For the text-containing cell, return its midpoint in [x, y] coordinate format. 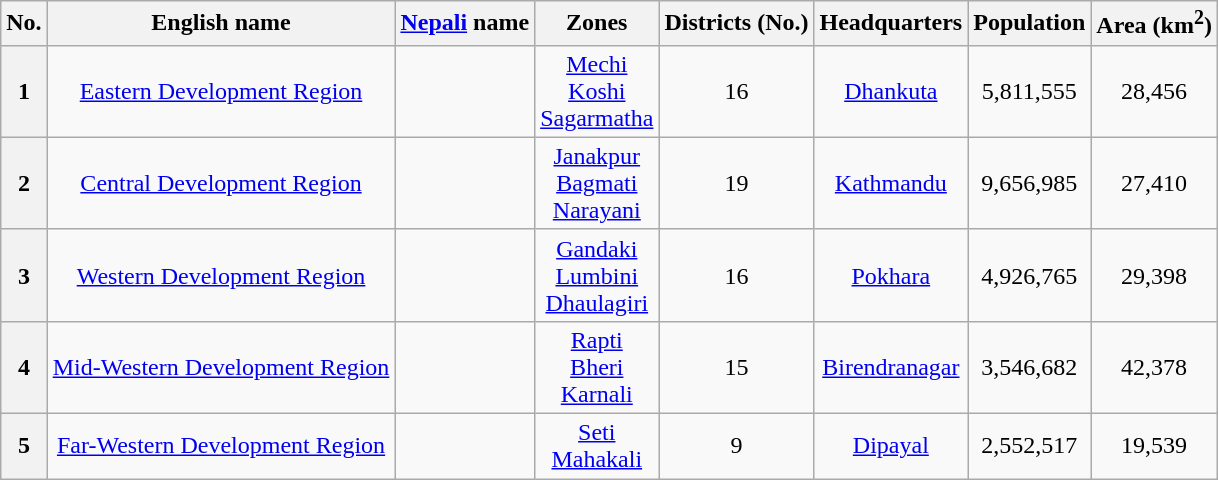
1 [24, 91]
Dipayal [891, 446]
Area (km2) [1154, 24]
9 [736, 446]
27,410 [1154, 183]
19 [736, 183]
Western Development Region [221, 275]
Seti Mahakali [597, 446]
Eastern Development Region [221, 91]
4 [24, 367]
9,656,985 [1030, 183]
2 [24, 183]
Rapti Bheri Karnali [597, 367]
5 [24, 446]
3 [24, 275]
Population [1030, 24]
Birendranagar [891, 367]
Pokhara [891, 275]
Kathmandu [891, 183]
Mechi Koshi Sagarmatha [597, 91]
19,539 [1154, 446]
42,378 [1154, 367]
3,546,682 [1030, 367]
29,398 [1154, 275]
Zones [597, 24]
4,926,765 [1030, 275]
Far-Western Development Region [221, 446]
Mid-Western Development Region [221, 367]
Nepali name [465, 24]
2,552,517 [1030, 446]
Headquarters [891, 24]
Gandaki Lumbini Dhaulagiri [597, 275]
5,811,555 [1030, 91]
Central Development Region [221, 183]
28,456 [1154, 91]
English name [221, 24]
Janakpur Bagmati Narayani [597, 183]
Dhankuta [891, 91]
Districts (No.) [736, 24]
No. [24, 24]
15 [736, 367]
